Determine the [X, Y] coordinate at the center of the cell enclosing the given text.  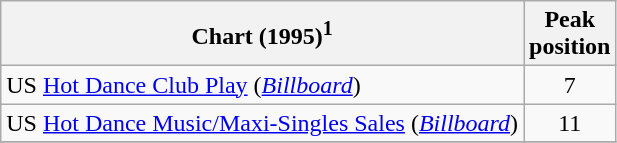
11 [570, 123]
7 [570, 85]
Chart (1995)1 [262, 34]
US Hot Dance Club Play (Billboard) [262, 85]
US Hot Dance Music/Maxi-Singles Sales (Billboard) [262, 123]
Peakposition [570, 34]
